For the text-containing cell, return its midpoint in [x, y] coordinate format. 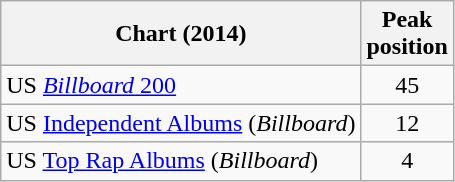
Peakposition [407, 34]
US Independent Albums (Billboard) [181, 123]
4 [407, 161]
Chart (2014) [181, 34]
US Top Rap Albums (Billboard) [181, 161]
US Billboard 200 [181, 85]
45 [407, 85]
12 [407, 123]
